Return the (X, Y) coordinate for the center point of the cell that contains the specified text.  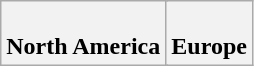
North America (84, 34)
Europe (210, 34)
